Scan for the cell matching the given text and deliver its [X, Y] coordinate at center. 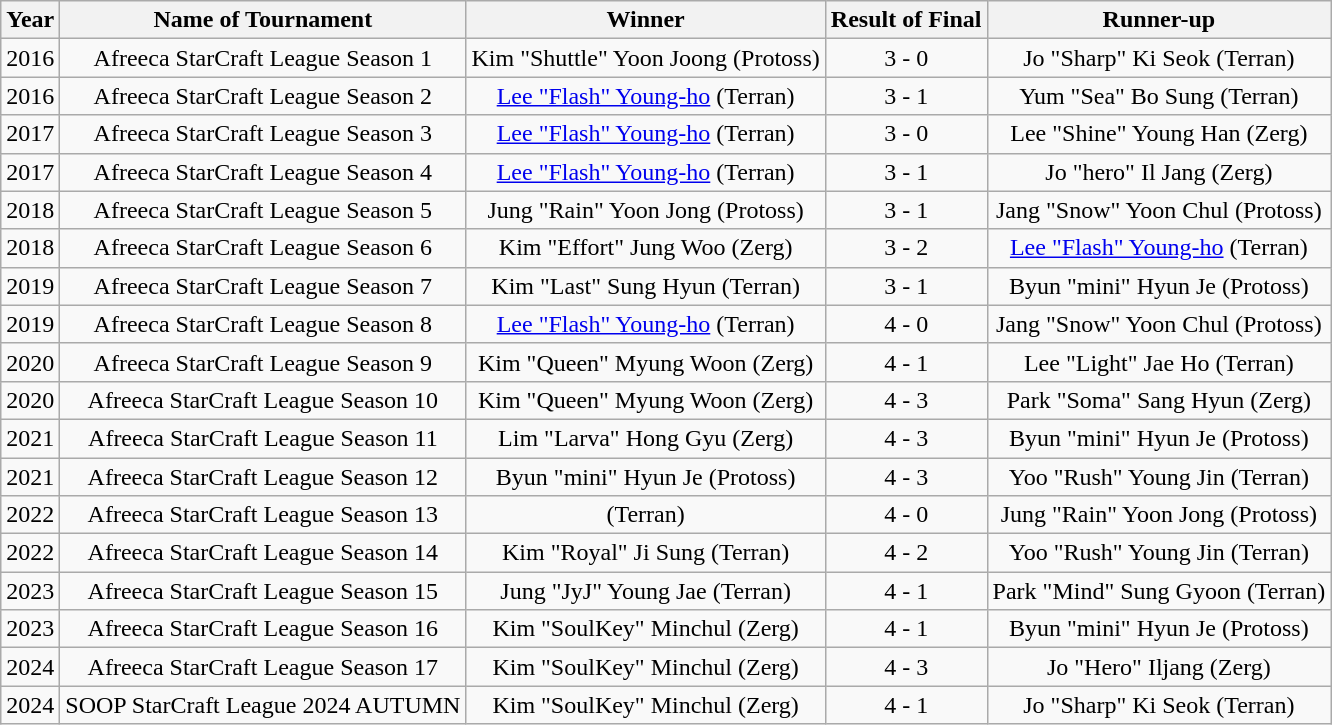
Afreeca StarCraft League Season 10 [263, 400]
4 - 2 [906, 553]
Jo "hero" Il Jang (Zerg) [1159, 172]
Yum "Sea" Bo Sung (Terran) [1159, 96]
Kim "Royal" Ji Sung (Terran) [646, 553]
3 - 2 [906, 248]
Afreeca StarCraft League Season 14 [263, 553]
Afreeca StarCraft League Season 3 [263, 134]
Afreeca StarCraft League Season 6 [263, 248]
Afreeca StarCraft League Season 17 [263, 667]
Afreeca StarCraft League Season 11 [263, 438]
Afreeca StarCraft League Season 12 [263, 477]
Afreeca StarCraft League Season 15 [263, 591]
Jo "Hero" Iljang (Zerg) [1159, 667]
Afreeca StarCraft League Season 9 [263, 362]
Lee "Light" Jae Ho (Terran) [1159, 362]
Kim "Effort" Jung Woo (Zerg) [646, 248]
Lim "Larva" Hong Gyu (Zerg) [646, 438]
Lee "Shine" Young Han (Zerg) [1159, 134]
Afreeca StarCraft League Season 2 [263, 96]
Kim "Last" Sung Hyun (Terran) [646, 286]
Result of Final [906, 20]
Winner [646, 20]
Afreeca StarCraft League Season 4 [263, 172]
Year [30, 20]
Kim "Shuttle" Yoon Joong (Protoss) [646, 58]
SOOP StarCraft League 2024 AUTUMN [263, 705]
Jung "JyJ" Young Jae (Terran) [646, 591]
Afreeca StarCraft League Season 7 [263, 286]
Park "Soma" Sang Hyun (Zerg) [1159, 400]
Park "Mind" Sung Gyoon (Terran) [1159, 591]
Afreeca StarCraft League Season 13 [263, 515]
Afreeca StarCraft League Season 16 [263, 629]
Afreeca StarCraft League Season 8 [263, 324]
Afreeca StarCraft League Season 5 [263, 210]
(Terran) [646, 515]
Runner-up [1159, 20]
Afreeca StarCraft League Season 1 [263, 58]
Name of Tournament [263, 20]
